Find where the given text appears and provide that cell's center as [X, Y] coordinate. 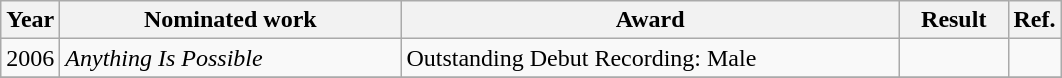
Ref. [1034, 20]
Outstanding Debut Recording: Male [650, 58]
Award [650, 20]
Result [954, 20]
Anything Is Possible [230, 58]
Year [30, 20]
Nominated work [230, 20]
2006 [30, 58]
